Detect which cell encompasses the target text, then output its (x, y) center coordinate. 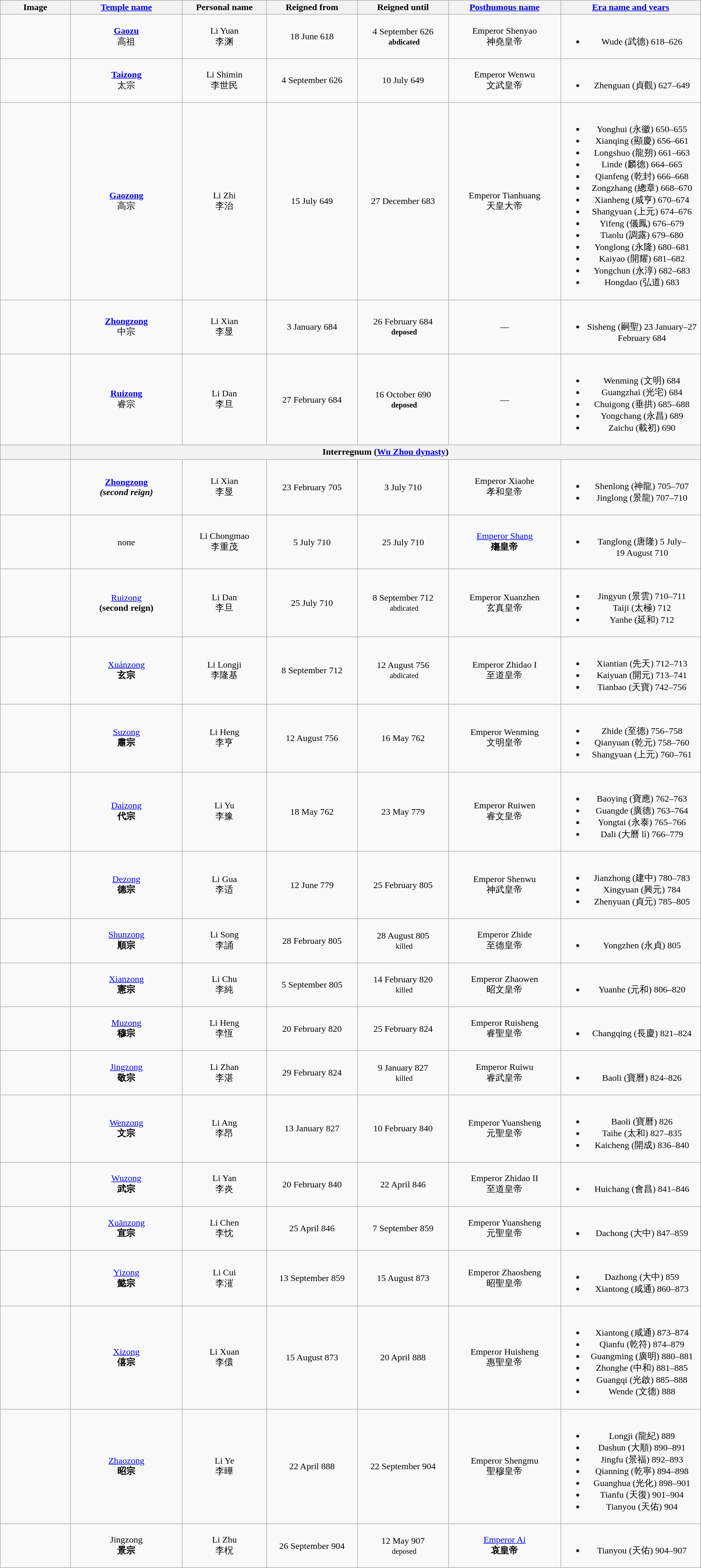
Emperor Shengmu聖穆皇帝 (505, 1466)
23 May 779 (403, 811)
Emperor Zhidao II至道皇帝 (505, 1184)
12 August 756 (312, 738)
Xiantong (咸通) 873–874Qianfu (乾符) 874–879Guangming (廣明) 880–881Zhonghe (中和) 881–885Guangqi (光啟) 885–888Wende (文德) 888 (631, 1358)
Li Yuan李渊 (224, 37)
Emperor Zhaosheng昭聖皇帝 (505, 1278)
16 May 762 (403, 738)
18 June 618 (312, 37)
4 September 626 (312, 80)
12 May 907 deposed (403, 1546)
27 December 683 (403, 201)
Tianyou (天佑) 904–907 (631, 1546)
Jingyun (景雲) 710–711Taiji (太極) 712Yanhe (延和) 712 (631, 603)
10 July 649 (403, 80)
Li Song李誦 (224, 941)
25 April 846 (312, 1229)
Baoli (寶曆) 826Taihe (太和) 827–835Kaicheng (開成) 836–840 (631, 1129)
Emperor Huisheng惠聖皇帝 (505, 1358)
Shenlong (神龍) 705–707Jinglong (景龍) 707–710 (631, 487)
Li Heng李亨 (224, 738)
Emperor Shang殤皇帝 (505, 542)
Changqing (長慶) 821–824 (631, 1029)
13 January 827 (312, 1129)
Personal name (224, 7)
Yuanhe (元和) 806–820 (631, 985)
Li Chongmao李重茂 (224, 542)
Xiantian (先天) 712–713Kaiyuan (開元) 713–741Tianbao (天寶) 742–756 (631, 671)
28 August 805 killed (403, 941)
none (127, 542)
Li Zhi李治 (224, 201)
Zhongzong(second reign) (127, 487)
29 February 824 (312, 1073)
26 September 904 (312, 1546)
Zhide (至德) 756–758Qianyuan (乾元) 758–760Shangyuan (上元) 760–761 (631, 738)
Jianzhong (建中) 780–783Xingyuan (興元) 784Zhenyuan (貞元) 785–805 (631, 885)
Li Yu李豫 (224, 811)
Temple name (127, 7)
25 February 824 (403, 1029)
Xuánzong玄宗 (127, 671)
18 May 762 (312, 811)
Li Chu李純 (224, 985)
Emperor Shenyao神堯皇帝 (505, 37)
Li Zhu李柷 (224, 1546)
3 January 684 (312, 327)
7 September 859 (403, 1229)
Baoli (寶曆) 824–826 (631, 1073)
23 February 705 (312, 487)
Jingzong敬宗 (127, 1073)
20 April 888 (403, 1358)
22 April 846 (403, 1184)
Gaozu高祖 (127, 37)
Li Longji李隆基 (224, 671)
Emperor Zhidao I至道皇帝 (505, 671)
22 April 888 (312, 1466)
Taizong太宗 (127, 80)
Reigned until (403, 7)
27 February 684 (312, 400)
Li Gua李适 (224, 885)
Emperor Ruiwu睿武皇帝 (505, 1073)
Longji (龍紀) 889Dashun (大順) 890–891Jingfu (景福) 892–893Qianning (乾寧) 894–898Guanghua (光化) 898–901Tianfu (天復) 901–904Tianyou (天佑) 904 (631, 1466)
12 August 756 abdicated (403, 671)
Emperor Ai哀皇帝 (505, 1546)
Xizong僖宗 (127, 1358)
Wuzong武宗 (127, 1184)
5 July 710 (312, 542)
Xianzong憲宗 (127, 985)
Emperor Ruisheng睿聖皇帝 (505, 1029)
Li Ang李昂 (224, 1129)
Image (35, 7)
Li Heng李恆 (224, 1029)
Li Shimin李世民 (224, 80)
Emperor Tianhuang天皇大帝 (505, 201)
Emperor Zhide至德皇帝 (505, 941)
Jingzong景宗 (127, 1546)
28 February 805 (312, 941)
Xuānzong宣宗 (127, 1229)
Emperor Shenwu神武皇帝 (505, 885)
Li Chen李忱 (224, 1229)
Li Zhan李湛 (224, 1073)
Wenzong文宗 (127, 1129)
Wenming (文明) 684Guangzhai (光宅) 684Chuigong (垂拱) 685–688Yongchang (永昌) 689Zaichu (載初) 690 (631, 400)
Ruizong睿宗 (127, 400)
4 September 626 abdicated (403, 37)
10 February 840 (403, 1129)
5 September 805 (312, 985)
Zhongzong中宗 (127, 327)
Emperor Xuanzhen玄真皇帝 (505, 603)
Daizong代宗 (127, 811)
14 February 820 killed (403, 985)
20 February 840 (312, 1184)
Dezong德宗 (127, 885)
Li Cui李漼 (224, 1278)
16 October 690 deposed (403, 400)
Posthumous name (505, 7)
Emperor Wenwu文武皇帝 (505, 80)
12 June 779 (312, 885)
Gaozong高宗 (127, 201)
Tanglong (唐隆) 5 July–19 August 710 (631, 542)
Suzong肅宗 (127, 738)
20 February 820 (312, 1029)
Emperor Wenming文明皇帝 (505, 738)
22 September 904 (403, 1466)
Li Yan李炎 (224, 1184)
Emperor Zhaowen昭文皇帝 (505, 985)
3 July 710 (403, 487)
25 February 805 (403, 885)
Emperor Ruiwen睿文皇帝 (505, 811)
Baoying (寶應) 762–763Guangde (廣德) 763–764Yongtai (永泰) 765–766Dali (大曆 lì) 766–779 (631, 811)
13 September 859 (312, 1278)
Yizong懿宗 (127, 1278)
Era name and years (631, 7)
Interregnum (Wu Zhou dynasty) (386, 452)
Reigned from (312, 7)
Ruizong(second reign) (127, 603)
Yongzhen (永貞) 805 (631, 941)
9 January 827 killed (403, 1073)
Dachong (大中) 847–859 (631, 1229)
Li Xuan李儇 (224, 1358)
Huichang (會昌) 841–846 (631, 1184)
Wude (武德) 618–626 (631, 37)
Li Ye李曄 (224, 1466)
Zhaozong昭宗 (127, 1466)
Emperor Xiaohe孝和皇帝 (505, 487)
Shunzong順宗 (127, 941)
Muzong穆宗 (127, 1029)
8 September 712 abdicated (403, 603)
Sisheng (嗣聖) 23 January–27 February 684 (631, 327)
8 September 712 (312, 671)
26 February 684 deposed (403, 327)
15 July 649 (312, 201)
Zhenguan (貞觀) 627–649 (631, 80)
Dazhong (大中) 859Xiantong (咸通) 860–873 (631, 1278)
